Scan for the cell matching the given text and deliver its [x, y] coordinate at center. 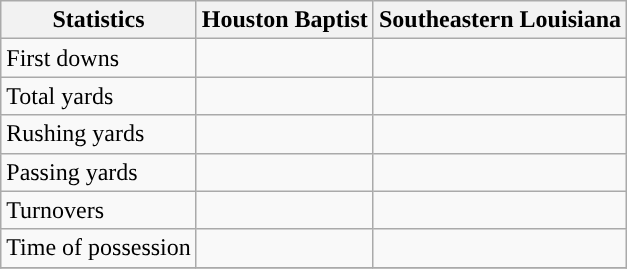
Time of possession [99, 248]
Rushing yards [99, 134]
Turnovers [99, 210]
Statistics [99, 20]
Passing yards [99, 172]
First downs [99, 58]
Total yards [99, 96]
Southeastern Louisiana [500, 20]
Houston Baptist [284, 20]
